Find where the given text appears and provide that cell's center as (X, Y) coordinate. 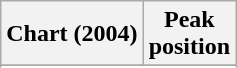
Peak position (189, 34)
Chart (2004) (72, 34)
